Find where the given text appears and provide that cell's center as [x, y] coordinate. 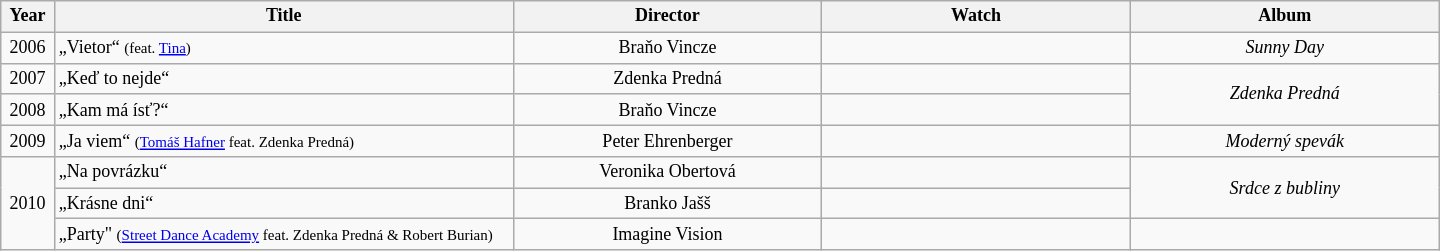
„Keď to nejde“ [284, 78]
Moderný spevák [1284, 140]
„Krásne dni“ [284, 204]
Year [28, 16]
„Ja viem“ (Tomáš Hafner feat. Zdenka Predná) [284, 140]
Imagine Vision [668, 234]
Peter Ehrenberger [668, 140]
2006 [28, 48]
Srdce z bubliny [1284, 188]
2007 [28, 78]
Sunny Day [1284, 48]
2009 [28, 140]
Veronika Obertová [668, 172]
„Vietor“ (feat. Tina) [284, 48]
2010 [28, 204]
Director [668, 16]
2008 [28, 110]
Branko Jašš [668, 204]
„Party" (Street Dance Academy feat. Zdenka Predná & Robert Burian) [284, 234]
„Na povrázku“ [284, 172]
„Kam má ísť?“ [284, 110]
Title [284, 16]
Album [1284, 16]
Watch [976, 16]
